Search for the cell housing the specified text and yield its [X, Y] center coordinate. 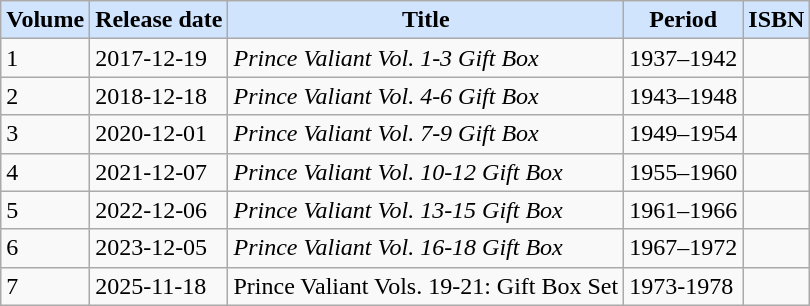
Prince Valiant Vol. 1-3 Gift Box [426, 58]
2022-12-06 [159, 210]
1937–1942 [684, 58]
1 [46, 58]
1943–1948 [684, 96]
ISBN [776, 20]
Release date [159, 20]
1973-1978 [684, 286]
5 [46, 210]
2023-12-05 [159, 248]
1967–1972 [684, 248]
Volume [46, 20]
1955–1960 [684, 172]
Prince Valiant Vol. 13-15 Gift Box [426, 210]
4 [46, 172]
Prince Valiant Vol. 7-9 Gift Box [426, 134]
3 [46, 134]
2020-12-01 [159, 134]
Prince Valiant Vol. 10-12 Gift Box [426, 172]
Prince Valiant Vol. 4-6 Gift Box [426, 96]
Prince Valiant Vols. 19-21: Gift Box Set [426, 286]
7 [46, 286]
2017-12-19 [159, 58]
6 [46, 248]
2025-11-18 [159, 286]
Period [684, 20]
1961–1966 [684, 210]
2021-12-07 [159, 172]
2018-12-18 [159, 96]
Prince Valiant Vol. 16-18 Gift Box [426, 248]
Title [426, 20]
2 [46, 96]
1949–1954 [684, 134]
